Locate the cell with the specified text and output its (x, y) center coordinate. 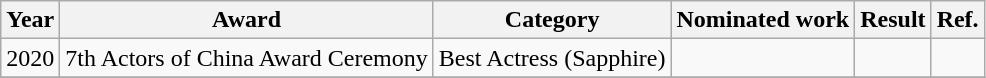
Category (552, 20)
Nominated work (763, 20)
Result (893, 20)
Best Actress (Sapphire) (552, 58)
Year (30, 20)
7th Actors of China Award Ceremony (246, 58)
2020 (30, 58)
Award (246, 20)
Ref. (958, 20)
